Determine the [x, y] coordinate at the center of the cell enclosing the given text.  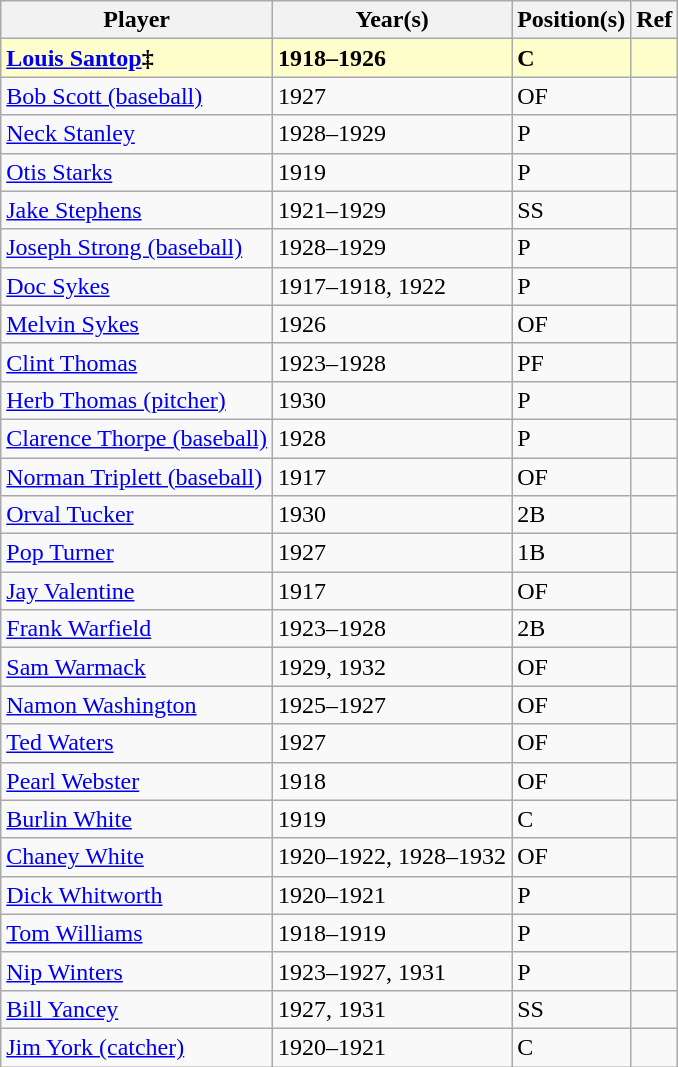
Player [137, 20]
Clint Thomas [137, 362]
Jake Stephens [137, 210]
1918–1926 [392, 58]
Clarence Thorpe (baseball) [137, 438]
Ref [654, 20]
Herb Thomas (pitcher) [137, 400]
Bill Yancey [137, 1009]
Year(s) [392, 20]
1927, 1931 [392, 1009]
Pop Turner [137, 553]
1923–1927, 1931 [392, 971]
Jim York (catcher) [137, 1047]
Orval Tucker [137, 515]
Namon Washington [137, 705]
1928 [392, 438]
Nip Winters [137, 971]
Position(s) [572, 20]
Ted Waters [137, 743]
Doc Sykes [137, 286]
Bob Scott (baseball) [137, 96]
Dick Whitworth [137, 895]
Norman Triplett (baseball) [137, 477]
1925–1927 [392, 705]
Burlin White [137, 819]
Joseph Strong (baseball) [137, 248]
1918–1919 [392, 933]
1926 [392, 324]
1917–1918, 1922 [392, 286]
Chaney White [137, 857]
1921–1929 [392, 210]
Jay Valentine [137, 591]
Neck Stanley [137, 134]
Sam Warmack [137, 667]
1920–1922, 1928–1932 [392, 857]
PF [572, 362]
1929, 1932 [392, 667]
Louis Santop‡ [137, 58]
Tom Williams [137, 933]
Melvin Sykes [137, 324]
Otis Starks [137, 172]
Pearl Webster [137, 781]
Frank Warfield [137, 629]
1918 [392, 781]
1B [572, 553]
